Determine the (x, y) coordinate at the center of the cell enclosing the given text.  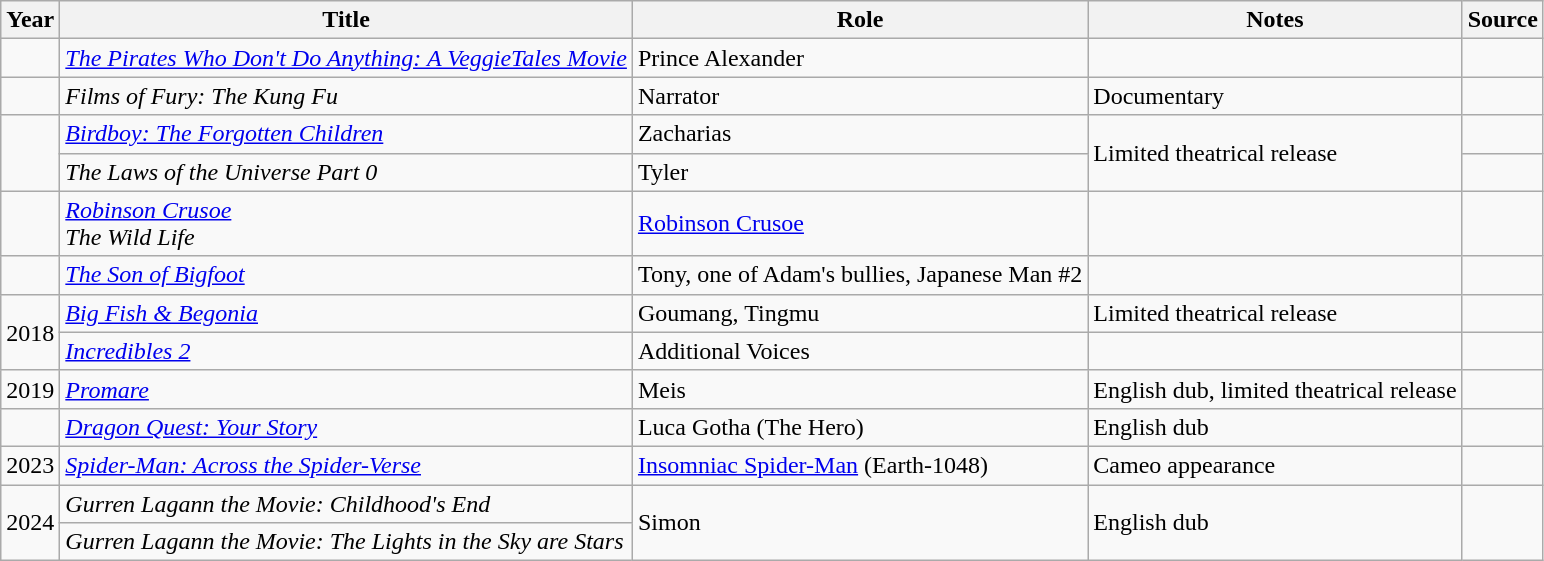
Incredibles 2 (346, 351)
Role (860, 20)
Tyler (860, 172)
Goumang, Tingmu (860, 313)
Gurren Lagann the Movie: The Lights in the Sky are Stars (346, 542)
The Laws of the Universe Part 0 (346, 172)
Additional Voices (860, 351)
Zacharias (860, 134)
Big Fish & Begonia (346, 313)
Robinson Crusoe The Wild Life (346, 224)
Birdboy: The Forgotten Children (346, 134)
2023 (30, 465)
Title (346, 20)
Cameo appearance (1275, 465)
Simon (860, 522)
The Son of Bigfoot (346, 275)
The Pirates Who Don't Do Anything: A VeggieTales Movie (346, 58)
2018 (30, 332)
Meis (860, 389)
Insomniac Spider-Man (Earth-1048) (860, 465)
Year (30, 20)
2019 (30, 389)
2024 (30, 522)
Documentary (1275, 96)
Films of Fury: The Kung Fu (346, 96)
Narrator (860, 96)
Luca Gotha (The Hero) (860, 427)
English dub, limited theatrical release (1275, 389)
Robinson Crusoe (860, 224)
Dragon Quest: Your Story (346, 427)
Notes (1275, 20)
Prince Alexander (860, 58)
Promare (346, 389)
Gurren Lagann the Movie: Childhood's End (346, 503)
Tony, one of Adam's bullies, Japanese Man #2 (860, 275)
Spider-Man: Across the Spider-Verse (346, 465)
Source (1502, 20)
